Detect which cell encompasses the target text, then output its (x, y) center coordinate. 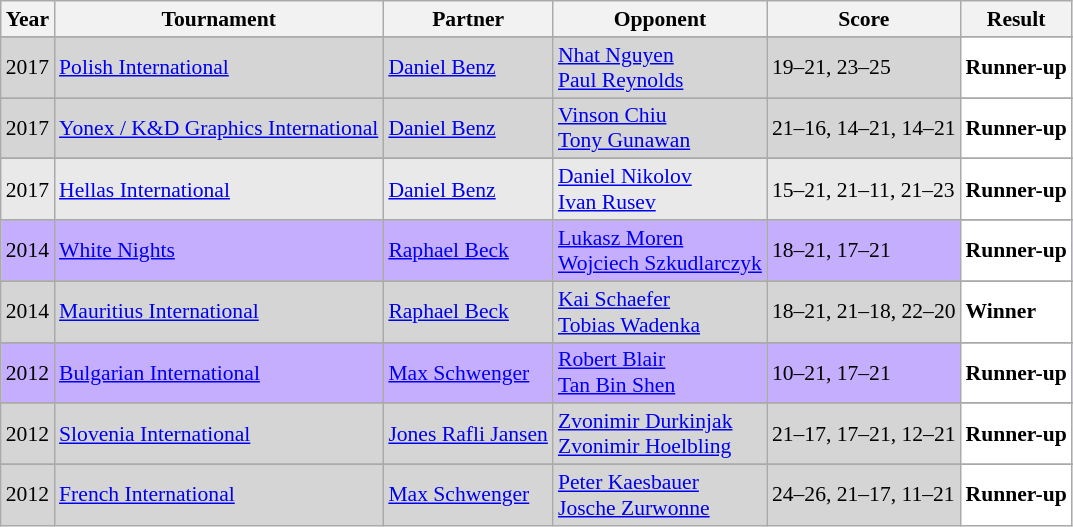
Peter Kaesbauer Josche Zurwonne (660, 496)
24–26, 21–17, 11–21 (864, 496)
Slovenia International (218, 434)
Lukasz Moren Wojciech Szkudlarczyk (660, 250)
Jones Rafli Jansen (468, 434)
Daniel Nikolov Ivan Rusev (660, 190)
18–21, 21–18, 22–20 (864, 312)
Polish International (218, 68)
French International (218, 496)
10–21, 17–21 (864, 372)
Robert Blair Tan Bin Shen (660, 372)
Opponent (660, 19)
White Nights (218, 250)
Score (864, 19)
Result (1016, 19)
Year (28, 19)
Nhat Nguyen Paul Reynolds (660, 68)
21–16, 14–21, 14–21 (864, 128)
Yonex / K&D Graphics International (218, 128)
Bulgarian International (218, 372)
18–21, 17–21 (864, 250)
Hellas International (218, 190)
21–17, 17–21, 12–21 (864, 434)
Winner (1016, 312)
Tournament (218, 19)
15–21, 21–11, 21–23 (864, 190)
Vinson Chiu Tony Gunawan (660, 128)
Kai Schaefer Tobias Wadenka (660, 312)
Mauritius International (218, 312)
Partner (468, 19)
19–21, 23–25 (864, 68)
Zvonimir Durkinjak Zvonimir Hoelbling (660, 434)
